Provide the [x, y] coordinate of the cell's center where the given text is located.  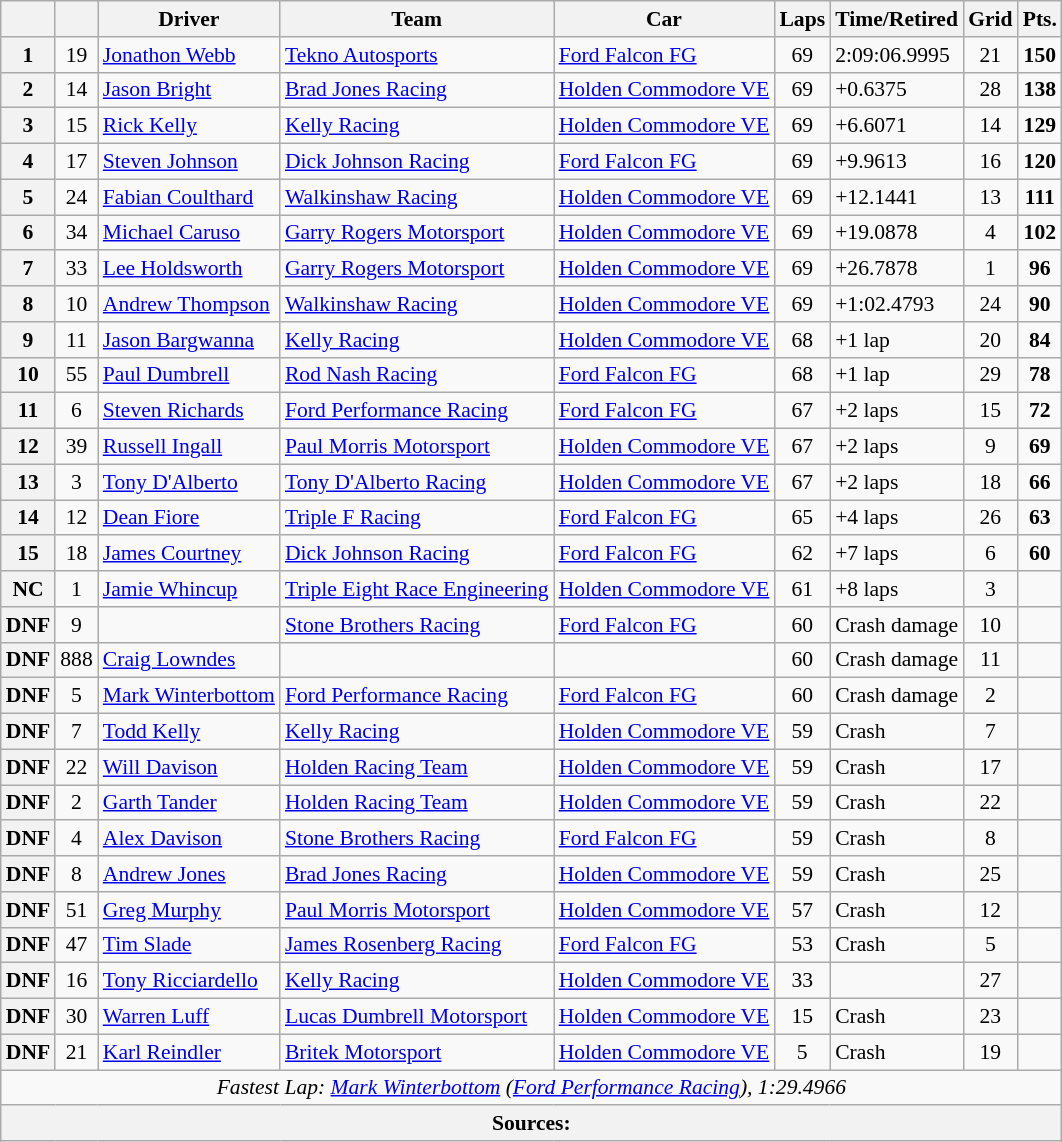
28 [990, 90]
+1:02.4793 [896, 304]
25 [990, 874]
Russell Ingall [189, 447]
Laps [802, 19]
90 [1040, 304]
Tekno Autosports [417, 55]
Garth Tander [189, 803]
+19.0878 [896, 233]
47 [76, 945]
23 [990, 1017]
63 [1040, 518]
NC [28, 589]
27 [990, 981]
Todd Kelly [189, 732]
Jason Bargwanna [189, 340]
72 [1040, 411]
Lee Holdsworth [189, 269]
2:09:06.9995 [896, 55]
Warren Luff [189, 1017]
129 [1040, 126]
+12.1441 [896, 197]
+4 laps [896, 518]
Triple F Racing [417, 518]
96 [1040, 269]
+0.6375 [896, 90]
Rick Kelly [189, 126]
78 [1040, 375]
120 [1040, 162]
53 [802, 945]
57 [802, 910]
Craig Lowndes [189, 660]
Karl Reindler [189, 1052]
Pts. [1040, 19]
65 [802, 518]
138 [1040, 90]
Paul Dumbrell [189, 375]
Alex Davison [189, 839]
Rod Nash Racing [417, 375]
34 [76, 233]
29 [990, 375]
66 [1040, 482]
102 [1040, 233]
Will Davison [189, 767]
Jason Bright [189, 90]
+7 laps [896, 554]
Tony D'Alberto Racing [417, 482]
Mark Winterbottom [189, 696]
Team [417, 19]
Tony Ricciardello [189, 981]
+8 laps [896, 589]
Grid [990, 19]
Sources: [532, 1124]
Tim Slade [189, 945]
Fabian Coulthard [189, 197]
61 [802, 589]
Time/Retired [896, 19]
Steven Richards [189, 411]
James Courtney [189, 554]
Driver [189, 19]
Steven Johnson [189, 162]
Fastest Lap: Mark Winterbottom (Ford Performance Racing), 1:29.4966 [532, 1088]
James Rosenberg Racing [417, 945]
Triple Eight Race Engineering [417, 589]
62 [802, 554]
Jamie Whincup [189, 589]
Michael Caruso [189, 233]
+26.7878 [896, 269]
Tony D'Alberto [189, 482]
Greg Murphy [189, 910]
26 [990, 518]
Andrew Jones [189, 874]
30 [76, 1017]
Lucas Dumbrell Motorsport [417, 1017]
55 [76, 375]
51 [76, 910]
Andrew Thompson [189, 304]
Jonathon Webb [189, 55]
150 [1040, 55]
888 [76, 660]
39 [76, 447]
84 [1040, 340]
111 [1040, 197]
Car [664, 19]
20 [990, 340]
Britek Motorsport [417, 1052]
+6.6071 [896, 126]
+9.9613 [896, 162]
Dean Fiore [189, 518]
